Return the (X, Y) coordinate for the center point of the cell that contains the specified text.  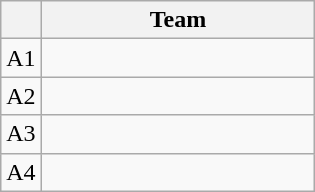
A1 (21, 58)
A3 (21, 134)
Team (178, 20)
A4 (21, 172)
A2 (21, 96)
